Provide the (x, y) coordinate of the cell's center where the given text is located.  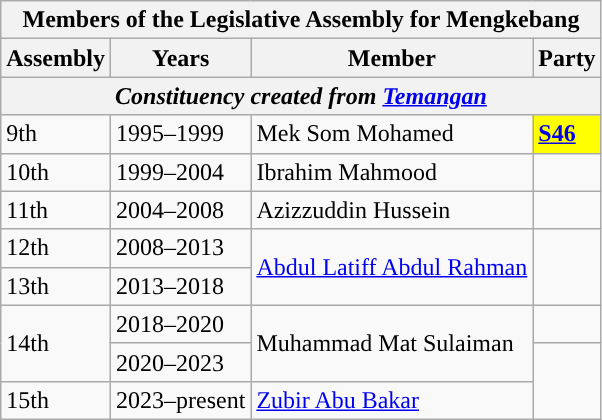
Constituency created from Temangan (301, 96)
2018–2020 (180, 324)
2004–2008 (180, 210)
Member (392, 58)
12th (56, 248)
13th (56, 286)
10th (56, 172)
1995–1999 (180, 134)
9th (56, 134)
Party (567, 58)
Abdul Latiff Abdul Rahman (392, 267)
2023–present (180, 400)
Azizzuddin Hussein (392, 210)
Years (180, 58)
Mek Som Mohamed (392, 134)
2008–2013 (180, 248)
15th (56, 400)
Assembly (56, 58)
Zubir Abu Bakar (392, 400)
Muhammad Mat Sulaiman (392, 343)
1999–2004 (180, 172)
14th (56, 343)
11th (56, 210)
2013–2018 (180, 286)
Members of the Legislative Assembly for Mengkebang (301, 20)
2020–2023 (180, 362)
S46 (567, 134)
Ibrahim Mahmood (392, 172)
